Search for the cell housing the specified text and yield its [X, Y] center coordinate. 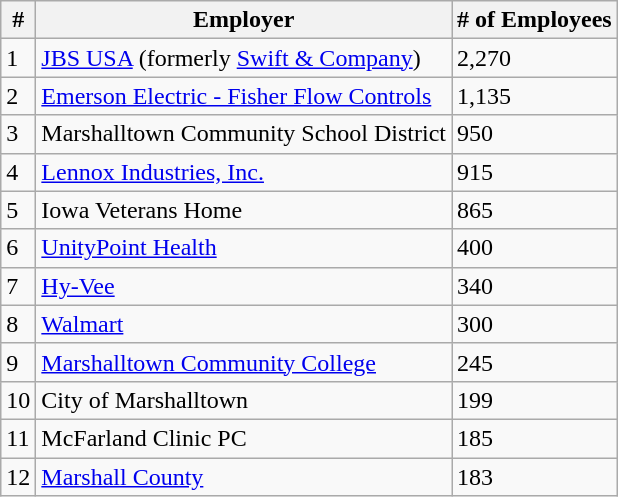
10 [18, 400]
185 [535, 438]
8 [18, 324]
340 [535, 286]
3 [18, 134]
Hy-Vee [244, 286]
9 [18, 362]
# of Employees [535, 20]
183 [535, 477]
5 [18, 210]
City of Marshalltown [244, 400]
Marshalltown Community College [244, 362]
Lennox Industries, Inc. [244, 172]
1,135 [535, 96]
199 [535, 400]
Walmart [244, 324]
400 [535, 248]
Employer [244, 20]
JBS USA (formerly Swift & Company) [244, 58]
6 [18, 248]
# [18, 20]
12 [18, 477]
915 [535, 172]
Emerson Electric - Fisher Flow Controls [244, 96]
950 [535, 134]
Marshall County [244, 477]
865 [535, 210]
11 [18, 438]
2,270 [535, 58]
Iowa Veterans Home [244, 210]
1 [18, 58]
4 [18, 172]
2 [18, 96]
7 [18, 286]
McFarland Clinic PC [244, 438]
Marshalltown Community School District [244, 134]
UnityPoint Health [244, 248]
300 [535, 324]
245 [535, 362]
